Determine the (X, Y) coordinate at the center of the cell enclosing the given text.  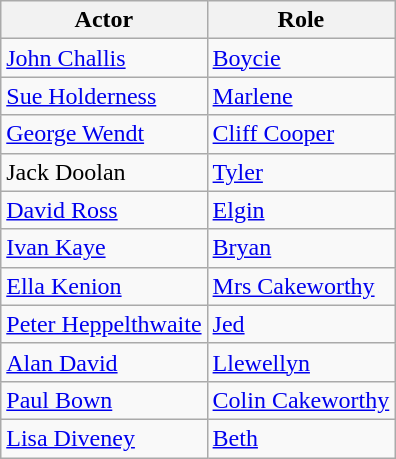
Lisa Diveney (104, 438)
Mrs Cakeworthy (301, 286)
Colin Cakeworthy (301, 400)
Actor (104, 20)
Bryan (301, 248)
Cliff Cooper (301, 134)
Paul Bown (104, 400)
Ella Kenion (104, 286)
Alan David (104, 362)
Role (301, 20)
Tyler (301, 172)
Elgin (301, 210)
Peter Heppelthwaite (104, 324)
George Wendt (104, 134)
Marlene (301, 96)
Llewellyn (301, 362)
John Challis (104, 58)
David Ross (104, 210)
Sue Holderness (104, 96)
Jed (301, 324)
Jack Doolan (104, 172)
Beth (301, 438)
Boycie (301, 58)
Ivan Kaye (104, 248)
